Identify which cell holds the provided text, then report its [x, y] central coordinate. 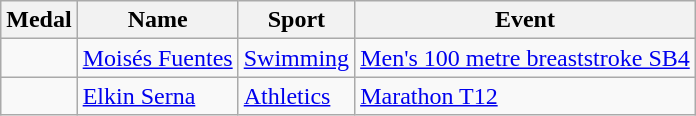
Elkin Serna [158, 96]
Marathon T12 [526, 96]
Event [526, 20]
Moisés Fuentes [158, 58]
Name [158, 20]
Sport [296, 20]
Medal [39, 20]
Athletics [296, 96]
Swimming [296, 58]
Men's 100 metre breaststroke SB4 [526, 58]
